Determine the [X, Y] coordinate at the center of the cell enclosing the given text.  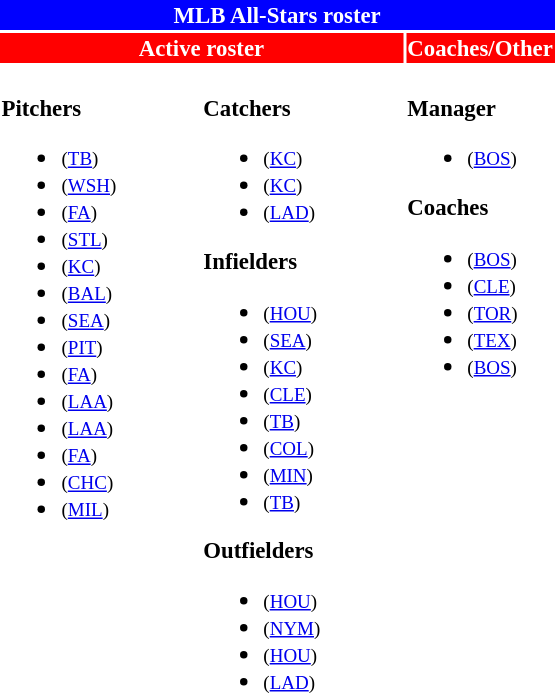
Coaches/Other [480, 48]
MLB All-Stars roster [277, 15]
Active roster [202, 48]
